Scan for the cell matching the given text and deliver its [X, Y] coordinate at center. 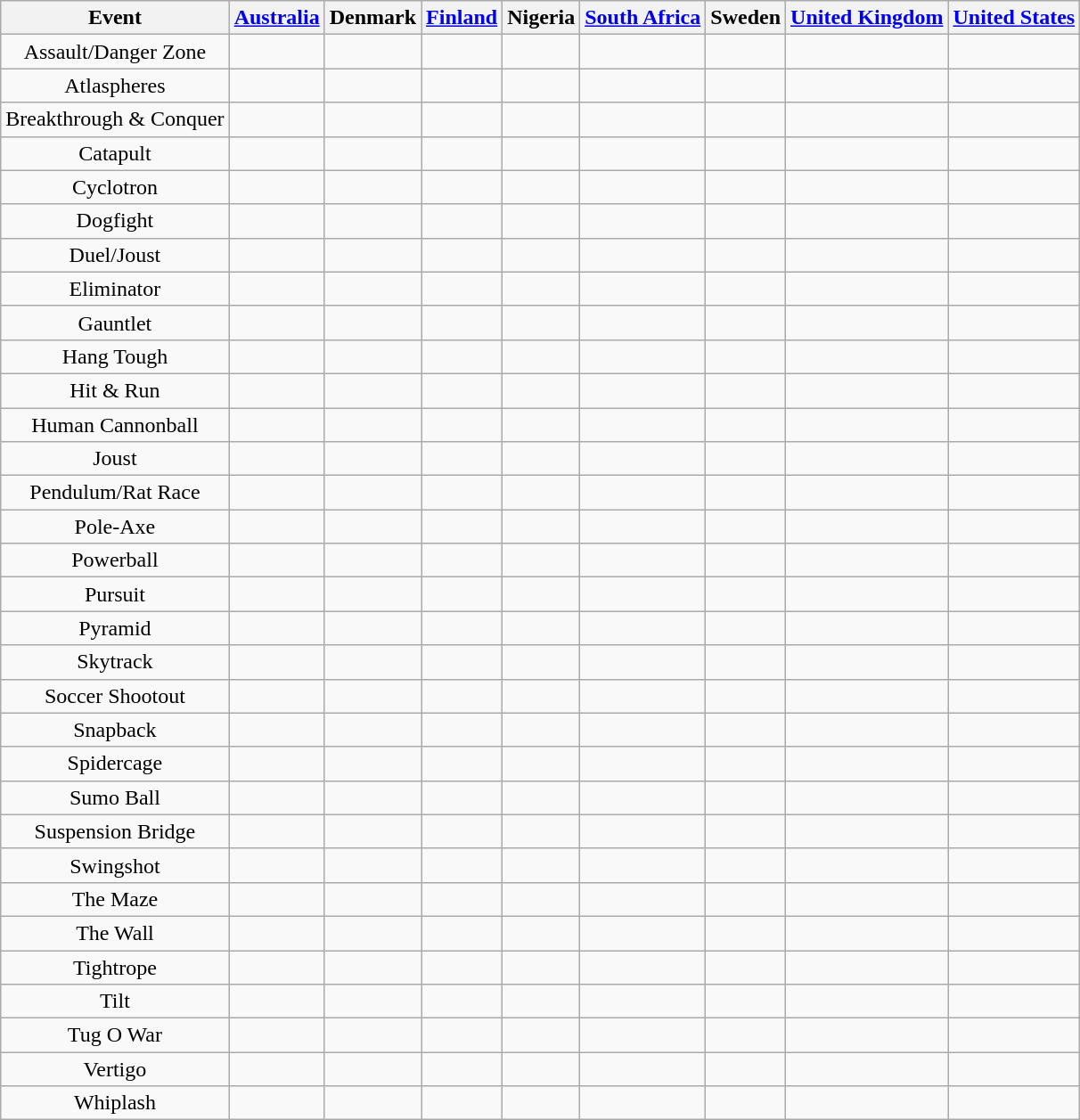
Pyramid [115, 628]
Vertigo [115, 1069]
Snapback [115, 730]
Skytrack [115, 662]
Nigeria [542, 18]
Tug O War [115, 1035]
Pendulum/Rat Race [115, 493]
Catapult [115, 153]
Sumo Ball [115, 797]
South Africa [643, 18]
Atlaspheres [115, 86]
Eliminator [115, 289]
Australia [276, 18]
Human Cannonball [115, 425]
Gauntlet [115, 323]
Finland [462, 18]
Event [115, 18]
Whiplash [115, 1103]
Pursuit [115, 594]
Sweden [746, 18]
Dogfight [115, 221]
Hang Tough [115, 356]
Breakthrough & Conquer [115, 119]
Assault/Danger Zone [115, 52]
Hit & Run [115, 390]
Cyclotron [115, 187]
Tightrope [115, 967]
Swingshot [115, 865]
The Maze [115, 899]
Tilt [115, 1001]
Soccer Shootout [115, 696]
The Wall [115, 933]
Duel/Joust [115, 255]
Pole-Axe [115, 527]
Joust [115, 459]
Spidercage [115, 764]
Powerball [115, 560]
United States [1014, 18]
Suspension Bridge [115, 831]
Denmark [372, 18]
United Kingdom [867, 18]
